Output the [x, y] coordinate of the center of the cell containing the given text.  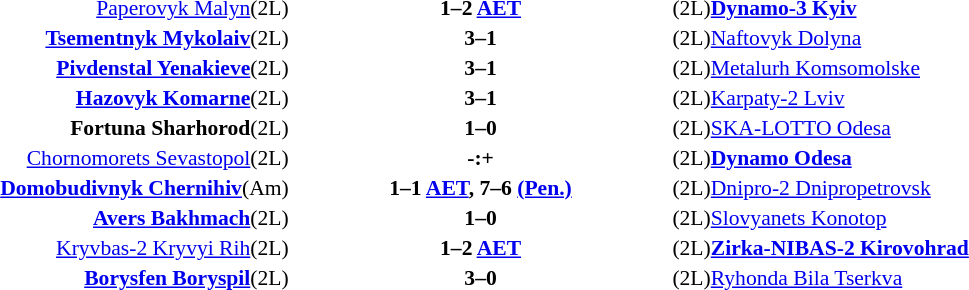
1–1 AET, 7–6 (Pen.) [481, 188]
-:+ [481, 158]
1–2 AET [481, 248]
